Find where the given text appears and provide that cell's center as [X, Y] coordinate. 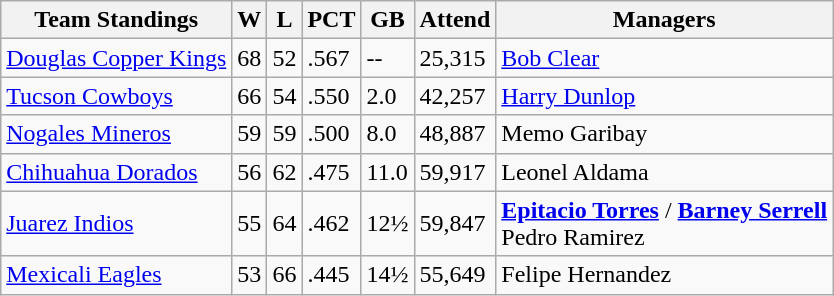
Felipe Hernandez [664, 275]
-- [388, 58]
.550 [332, 96]
Juarez Indios [116, 224]
.500 [332, 134]
PCT [332, 20]
Tucson Cowboys [116, 96]
54 [284, 96]
Harry Dunlop [664, 96]
48,887 [455, 134]
42,257 [455, 96]
59,917 [455, 172]
53 [250, 275]
8.0 [388, 134]
Mexicali Eagles [116, 275]
11.0 [388, 172]
25,315 [455, 58]
.475 [332, 172]
12½ [388, 224]
62 [284, 172]
.462 [332, 224]
64 [284, 224]
Bob Clear [664, 58]
Epitacio Torres / Barney Serrell Pedro Ramirez [664, 224]
Leonel Aldama [664, 172]
W [250, 20]
GB [388, 20]
14½ [388, 275]
2.0 [388, 96]
.567 [332, 58]
Memo Garibay [664, 134]
52 [284, 58]
.445 [332, 275]
Nogales Mineros [116, 134]
Attend [455, 20]
L [284, 20]
55 [250, 224]
59,847 [455, 224]
Chihuahua Dorados [116, 172]
Managers [664, 20]
68 [250, 58]
Team Standings [116, 20]
Douglas Copper Kings [116, 58]
55,649 [455, 275]
56 [250, 172]
